Provide the [x, y] coordinate of the cell's center where the given text is located.  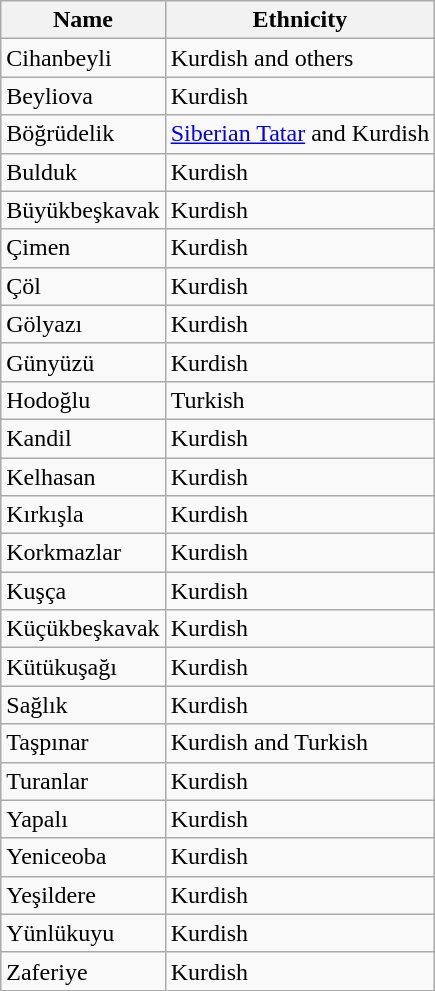
Yeşildere [83, 895]
Name [83, 20]
Kurdish and others [300, 58]
Küçükbeşkavak [83, 629]
Böğrüdelik [83, 134]
Yünlükuyu [83, 933]
Bulduk [83, 172]
Zaferiye [83, 971]
Çöl [83, 286]
Kandil [83, 438]
Sağlık [83, 705]
Beyliova [83, 96]
Ethnicity [300, 20]
Turkish [300, 400]
Kütükuşağı [83, 667]
Kelhasan [83, 477]
Turanlar [83, 781]
Günyüzü [83, 362]
Korkmazlar [83, 553]
Çimen [83, 248]
Yapalı [83, 819]
Taşpınar [83, 743]
Yeniceoba [83, 857]
Cihanbeyli [83, 58]
Kuşça [83, 591]
Hodoğlu [83, 400]
Gölyazı [83, 324]
Büyükbeşkavak [83, 210]
Kırkışla [83, 515]
Siberian Tatar and Kurdish [300, 134]
Kurdish and Turkish [300, 743]
